Return the (x, y) coordinate for the center point of the cell that contains the specified text.  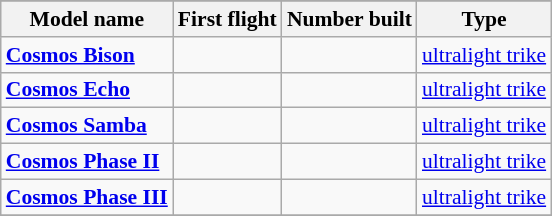
First flight (228, 19)
Number built (350, 19)
Cosmos Samba (87, 126)
Model name (87, 19)
Cosmos Phase III (87, 197)
Cosmos Phase II (87, 162)
Cosmos Bison (87, 55)
Cosmos Echo (87, 90)
Type (484, 19)
